Provide the [X, Y] coordinate of the cell's center where the given text is located.  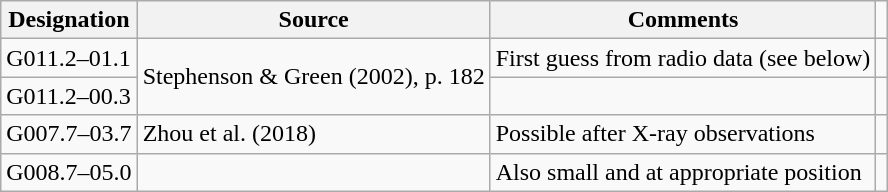
Designation [69, 20]
G011.2–00.3 [69, 96]
Comments [683, 20]
First guess from radio data (see below) [683, 58]
G007.7–03.7 [69, 134]
Possible after X-ray observations [683, 134]
G008.7–05.0 [69, 172]
Also small and at appropriate position [683, 172]
G011.2–01.1 [69, 58]
Source [314, 20]
Zhou et al. (2018) [314, 134]
Stephenson & Green (2002), p. 182 [314, 77]
